From the cell containing the given text, extract its center point as [X, Y] coordinate. 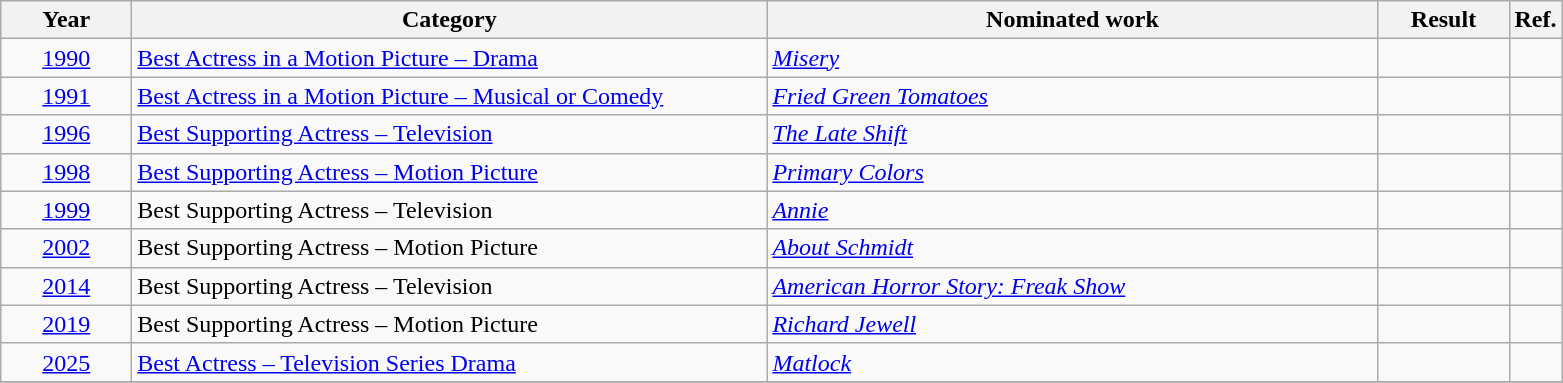
2025 [66, 362]
Richard Jewell [1072, 324]
1998 [66, 172]
About Schmidt [1072, 248]
1991 [66, 96]
Annie [1072, 210]
2014 [66, 286]
Result [1444, 20]
Fried Green Tomatoes [1072, 96]
1990 [66, 58]
2019 [66, 324]
American Horror Story: Freak Show [1072, 286]
Ref. [1536, 20]
The Late Shift [1072, 134]
Best Actress – Television Series Drama [450, 362]
Category [450, 20]
Best Actress in a Motion Picture – Drama [450, 58]
Misery [1072, 58]
Matlock [1072, 362]
2002 [66, 248]
Year [66, 20]
Best Actress in a Motion Picture – Musical or Comedy [450, 96]
1999 [66, 210]
1996 [66, 134]
Primary Colors [1072, 172]
Nominated work [1072, 20]
